Search for the cell housing the specified text and yield its (x, y) center coordinate. 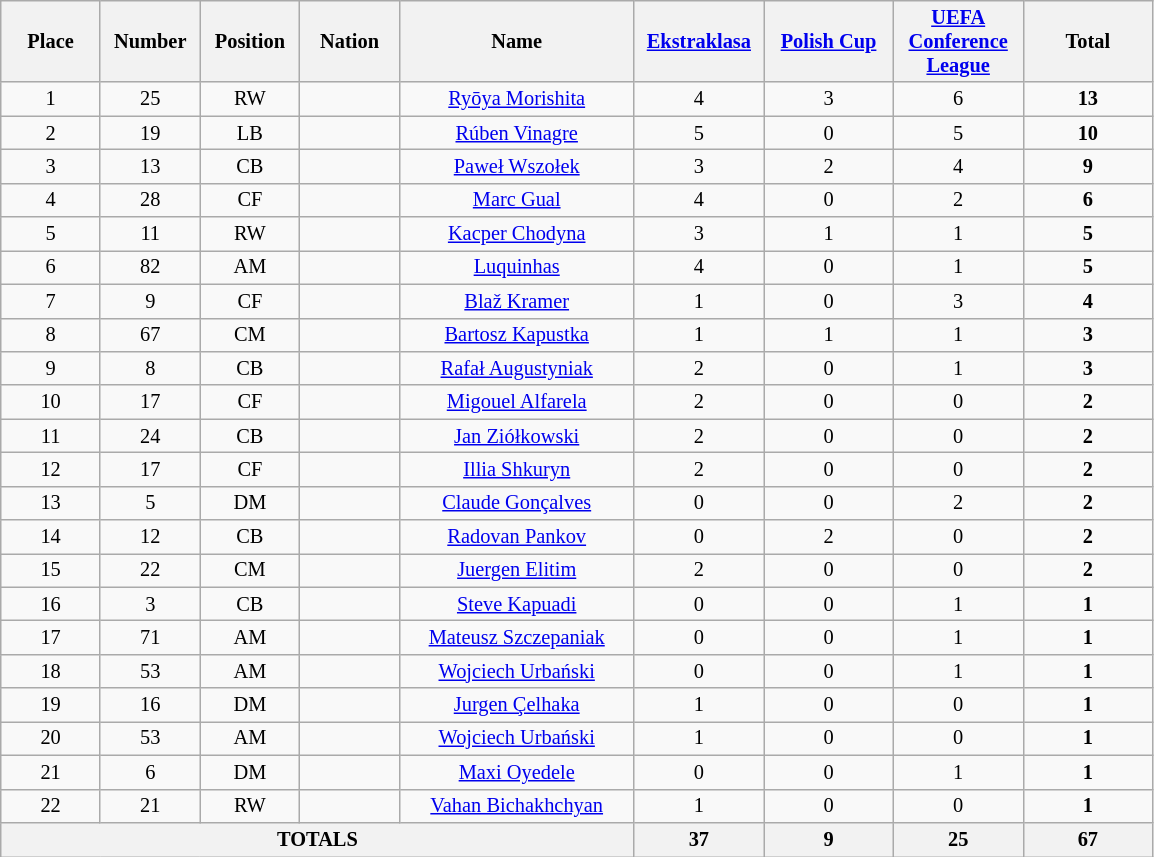
Maxi Oyedele (516, 772)
14 (51, 537)
Jurgen Çelhaka (516, 705)
Luquinhas (516, 267)
71 (150, 637)
Jan Ziółkowski (516, 436)
Nation (350, 41)
Vahan Bichakhchyan (516, 806)
7 (51, 301)
LB (250, 133)
Rúben Vinagre (516, 133)
Illia Shkuryn (516, 469)
Ekstraklasa (699, 41)
Rafał Augustyniak (516, 368)
Total (1088, 41)
Claude Gonçalves (516, 503)
Kacper Chodyna (516, 234)
TOTALS (318, 839)
82 (150, 267)
18 (51, 671)
20 (51, 738)
24 (150, 436)
Migouel Alfarela (516, 402)
Position (250, 41)
Name (516, 41)
Polish Cup (829, 41)
15 (51, 570)
28 (150, 200)
Place (51, 41)
Juergen Elitim (516, 570)
Paweł Wszołek (516, 166)
Marc Gual (516, 200)
Ryōya Morishita (516, 99)
UEFA Conference League (958, 41)
Radovan Pankov (516, 537)
Blaž Kramer (516, 301)
Bartosz Kapustka (516, 335)
Number (150, 41)
37 (699, 839)
Steve Kapuadi (516, 604)
Mateusz Szczepaniak (516, 637)
